From the cell containing the given text, extract its center point as [X, Y] coordinate. 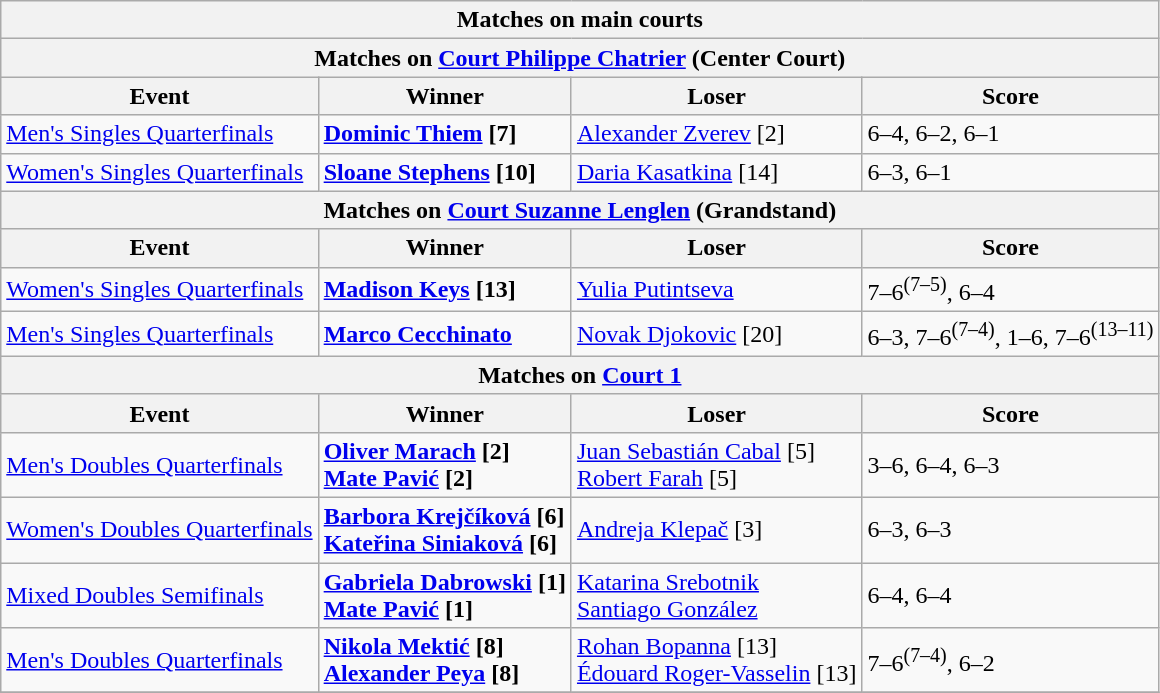
Barbora Krejčíková [6] Kateřina Siniaková [6] [444, 530]
6–3, 6–1 [1010, 172]
Oliver Marach [2] Mate Pavić [2] [444, 464]
Katarina Srebotnik Santiago González [716, 596]
7–6(7–4), 6–2 [1010, 660]
Madison Keys [13] [444, 290]
Rohan Bopanna [13] Édouard Roger-Vasselin [13] [716, 660]
6–4, 6–2, 6–1 [1010, 134]
Yulia Putintseva [716, 290]
Mixed Doubles Semifinals [160, 596]
Nikola Mektić [8] Alexander Peya [8] [444, 660]
Marco Cecchinato [444, 334]
7–6(7–5), 6–4 [1010, 290]
Alexander Zverev [2] [716, 134]
3–6, 6–4, 6–3 [1010, 464]
Juan Sebastián Cabal [5] Robert Farah [5] [716, 464]
Matches on main courts [580, 20]
Dominic Thiem [7] [444, 134]
6–3, 6–3 [1010, 530]
Matches on Court 1 [580, 375]
Sloane Stephens [10] [444, 172]
Matches on Court Suzanne Lenglen (Grandstand) [580, 210]
Matches on Court Philippe Chatrier (Center Court) [580, 58]
Gabriela Dabrowski [1] Mate Pavić [1] [444, 596]
Women's Doubles Quarterfinals [160, 530]
Novak Djokovic [20] [716, 334]
6–4, 6–4 [1010, 596]
6–3, 7–6(7–4), 1–6, 7–6(13–11) [1010, 334]
Andreja Klepač [3] [716, 530]
Daria Kasatkina [14] [716, 172]
